Locate the cell with the specified text and output its (x, y) center coordinate. 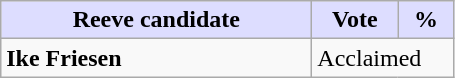
Ike Friesen (156, 58)
Vote (355, 20)
Acclaimed (383, 58)
% (426, 20)
Reeve candidate (156, 20)
